Scan for the cell matching the given text and deliver its (x, y) coordinate at center. 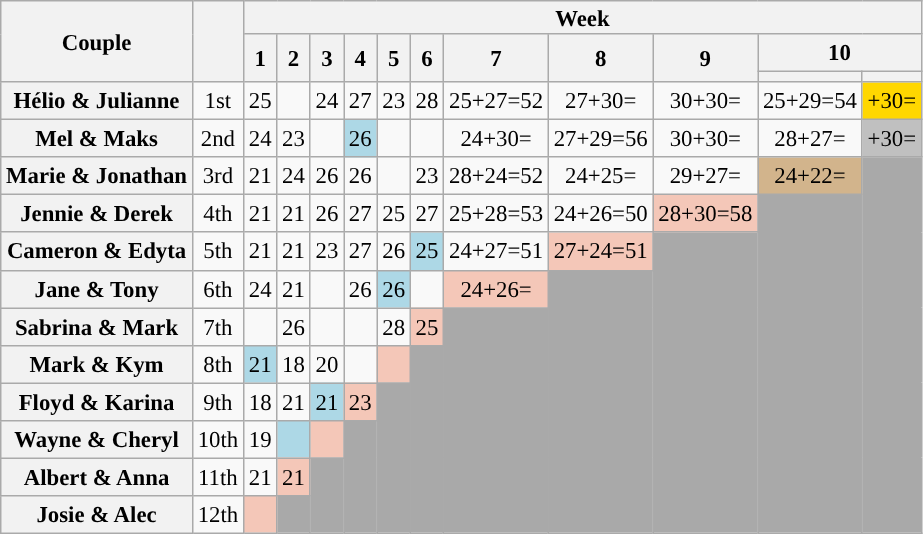
Hélio & Julianne (97, 101)
3 (326, 58)
Marie & Jonathan (97, 176)
5 (394, 58)
25+28=53 (496, 214)
24+26= (496, 289)
2 (294, 58)
11th (218, 477)
Mark & Kym (97, 364)
8th (218, 364)
2nd (218, 139)
1st (218, 101)
4th (218, 214)
28+30=58 (706, 214)
27+24=51 (600, 252)
4 (360, 58)
29+27= (706, 176)
24+26=50 (600, 214)
Cameron & Edyta (97, 252)
6 (426, 58)
Sabrina & Mark (97, 327)
1 (260, 58)
24+25= (600, 176)
5th (218, 252)
19 (260, 440)
20 (326, 364)
27+29=56 (600, 139)
Albert & Anna (97, 477)
9th (218, 402)
27+30= (600, 101)
Jennie & Derek (97, 214)
25+27=52 (496, 101)
9 (706, 58)
24+22= (810, 176)
24+30= (496, 139)
25+29=54 (810, 101)
Floyd & Karina (97, 402)
10th (218, 440)
12th (218, 515)
28+27= (810, 139)
8 (600, 58)
Week (582, 18)
3rd (218, 176)
Wayne & Cheryl (97, 440)
24+27=51 (496, 252)
6th (218, 289)
7th (218, 327)
Josie & Alec (97, 515)
28+24=52 (496, 176)
Couple (97, 42)
10 (840, 53)
Mel & Maks (97, 139)
7 (496, 58)
Jane & Tony (97, 289)
